Identify which cell holds the provided text, then report its (x, y) central coordinate. 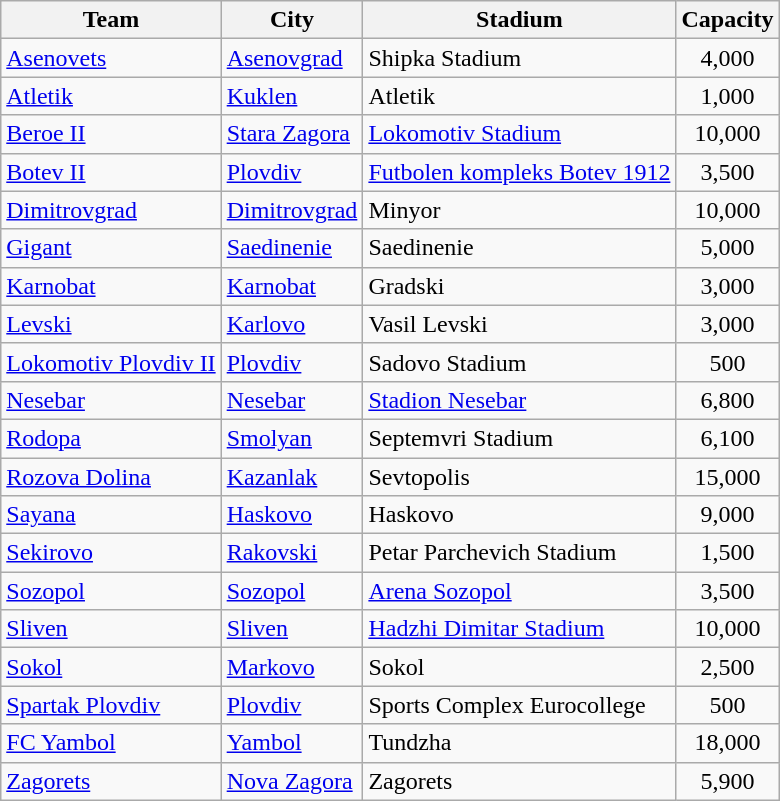
Sadovo Stadium (520, 362)
Stadion Nesebar (520, 400)
Botev II (111, 172)
5,000 (728, 248)
Karlovo (292, 324)
Sekirovo (111, 553)
Lokomotiv Stadium (520, 134)
Capacity (728, 20)
Nova Zagora (292, 781)
1,500 (728, 553)
Tundzha (520, 743)
15,000 (728, 477)
City (292, 20)
Sports Complex Eurocollege (520, 705)
Spartak Plovdiv (111, 705)
4,000 (728, 58)
Asenovgrad (292, 58)
Vasil Levski (520, 324)
Gradski (520, 286)
FC Yambol (111, 743)
Beroe II (111, 134)
Futbolen kompleks Botev 1912 (520, 172)
Kuklen (292, 96)
Markovo (292, 667)
9,000 (728, 515)
Rakovski (292, 553)
Stadium (520, 20)
Lokomotiv Plovdiv II (111, 362)
Team (111, 20)
Asenovets (111, 58)
6,100 (728, 438)
1,000 (728, 96)
6,800 (728, 400)
Hadzhi Dimitar Stadium (520, 629)
Stara Zagora (292, 134)
Sayana (111, 515)
Yambol (292, 743)
Sevtopolis (520, 477)
Shipka Stadium (520, 58)
Rozova Dolina (111, 477)
Gigant (111, 248)
Petar Parchevich Stadium (520, 553)
Kazanlak (292, 477)
Rodopa (111, 438)
Septemvri Stadium (520, 438)
18,000 (728, 743)
Minyor (520, 210)
Levski (111, 324)
Smolyan (292, 438)
Arena Sozopol (520, 591)
5,900 (728, 781)
2,500 (728, 667)
